Extract the [x, y] coordinate from the center of the cell holding the provided text.  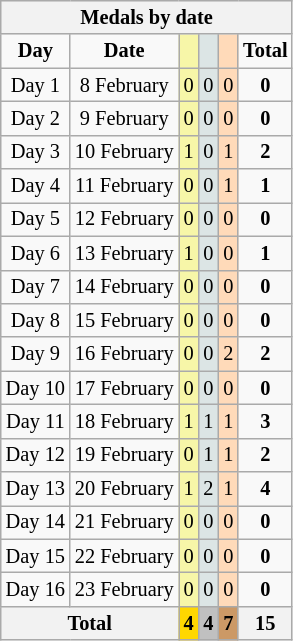
19 February [124, 455]
7 [228, 623]
Day 3 [36, 152]
13 February [124, 253]
20 February [124, 489]
Day 8 [36, 320]
8 February [124, 85]
23 February [124, 589]
17 February [124, 388]
14 February [124, 287]
Day 10 [36, 388]
Day 15 [36, 556]
12 February [124, 219]
Day 13 [36, 489]
Day 14 [36, 522]
3 [265, 421]
Day 7 [36, 287]
18 February [124, 421]
16 February [124, 354]
Day 5 [36, 219]
Day 12 [36, 455]
Day [36, 51]
9 February [124, 118]
Day 4 [36, 186]
21 February [124, 522]
Medals by date [147, 17]
15 [265, 623]
Day 11 [36, 421]
Day 16 [36, 589]
10 February [124, 152]
Day 6 [36, 253]
Day 2 [36, 118]
Date [124, 51]
Day 9 [36, 354]
22 February [124, 556]
Day 1 [36, 85]
15 February [124, 320]
11 February [124, 186]
